Return [X, Y] of the center of cell containing provided text 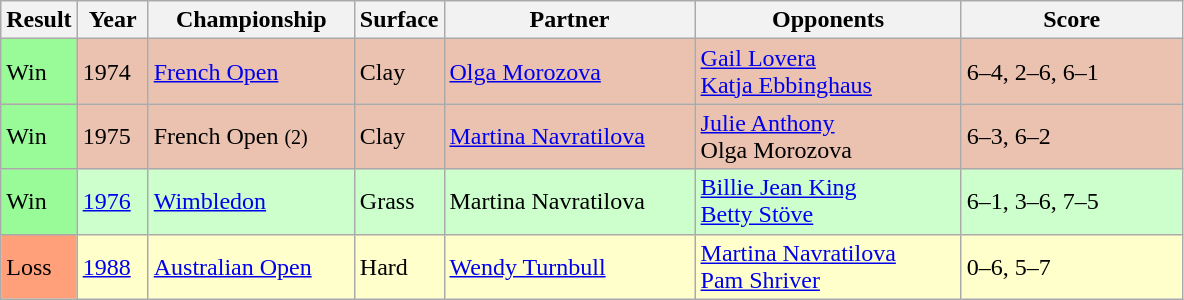
Partner [570, 20]
Result [39, 20]
6–4, 2–6, 6–1 [1072, 72]
6–3, 6–2 [1072, 136]
1976 [112, 202]
Surface [399, 20]
Championship [251, 20]
Australian Open [251, 266]
Year [112, 20]
Score [1072, 20]
Opponents [828, 20]
6–1, 3–6, 7–5 [1072, 202]
1974 [112, 72]
Gail Lovera Katja Ebbinghaus [828, 72]
Loss [39, 266]
Grass [399, 202]
French Open (2) [251, 136]
Julie Anthony Olga Morozova [828, 136]
Wimbledon [251, 202]
Billie Jean King Betty Stöve [828, 202]
0–6, 5–7 [1072, 266]
Hard [399, 266]
French Open [251, 72]
Martina Navratilova Pam Shriver [828, 266]
Olga Morozova [570, 72]
Wendy Turnbull [570, 266]
1988 [112, 266]
1975 [112, 136]
